Determine the (X, Y) coordinate at the center of the cell enclosing the given text.  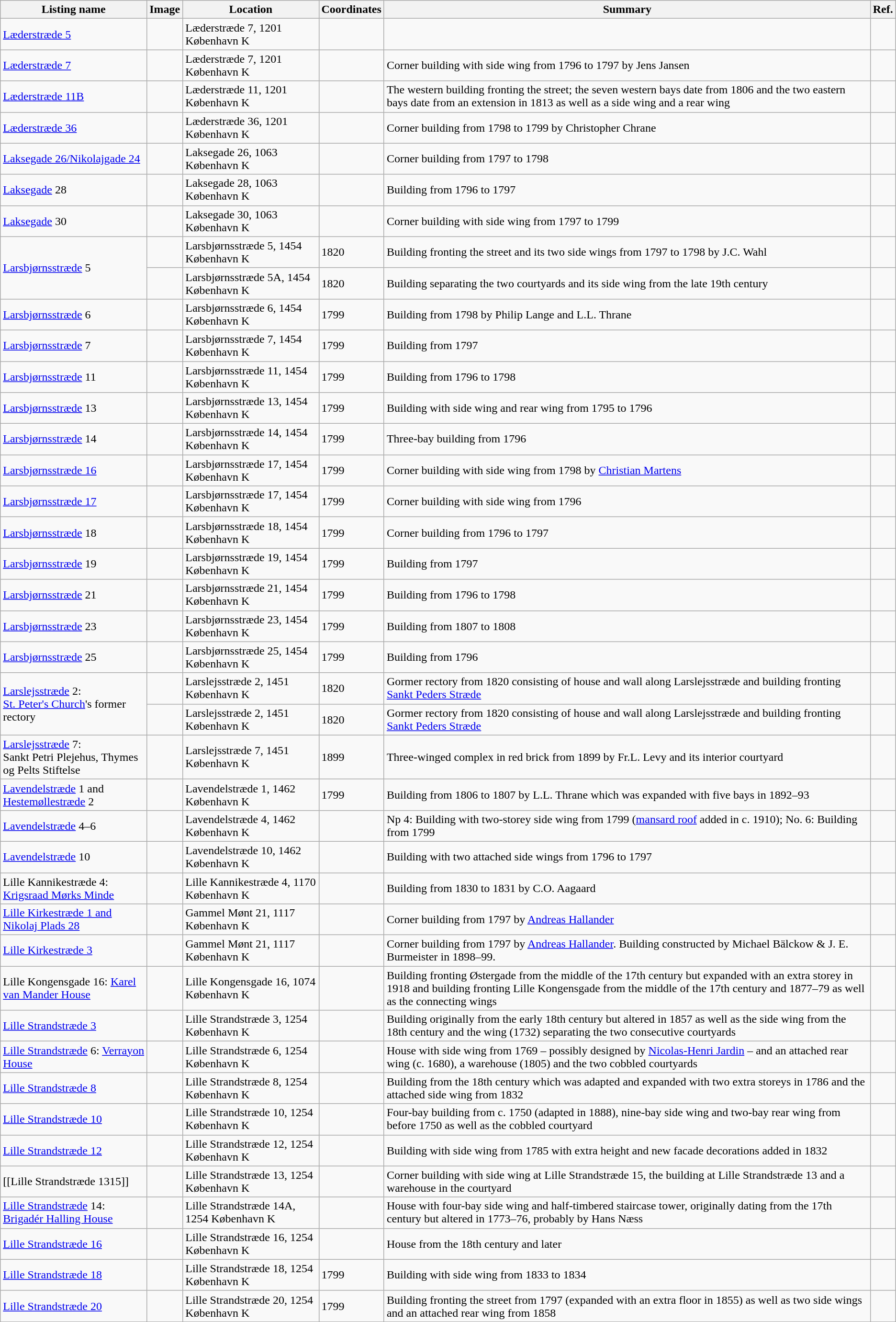
Building from 1807 to 1808 (627, 626)
[[Lille Strandstræde 1315]] (74, 1182)
Building with side wing from 1833 to 1834 (627, 1275)
Larsbjørnsstræde 6, 1454 København K (251, 314)
Lille Strandstræde 10 (74, 1119)
Listing name (74, 10)
Larsbjørnsstræde 18 (74, 532)
Læderstræde 36, 1201 København K (251, 127)
Lavendelstræde 10, 1462 København K (251, 857)
Lille Strandstræde 16, 1254 København K (251, 1244)
Lavendelstræde 4, 1462 København K (251, 825)
Larsbjørnsstræde 19 (74, 564)
Building fronting the street from 1797 (expanded with an extra floor in 1855) as well as two side wings and an attached rear wing from 1858 (627, 1306)
Building from 1796 to 1797 (627, 190)
Laksegade 30, 1063 København K (251, 221)
Larsbjørnsstræde 5, 1454 København K (251, 252)
Location (251, 10)
Lille Kongensgade 16: Karel van Mander House (74, 988)
Corner building from 1797 by Andreas Hallander. Building constructed by Michael Bälckow & J. E. Burmeister in 1898–99. (627, 951)
Corner building with side wing from 1798 by Christian Martens (627, 470)
Building separating the two courtyards and its side wing from the late 19th century (627, 283)
Lavendelstræde 1 and Hestemøllestræde 2 (74, 795)
Larsbjørnsstræde 23 (74, 626)
Image (165, 10)
Laksegade 26/Nikolajgade 24 (74, 159)
Laksegade 26, 1063 København K (251, 159)
Lille Strandstræde 6, 1254 København K (251, 1057)
Larsbjørnsstræde 11 (74, 376)
Larsbjørnsstræde 5A, 1454 København K (251, 283)
Four-bay building from c. 1750 (adapted in 1888), nine-bay side wing and two-bay rear wing from before 1750 as well as the cobbled courtyard (627, 1119)
Building from 1806 to 1807 by L.L. Thrane which was expanded with five bays in 1892–93 (627, 795)
Larsbjørnsstræde 5 (74, 268)
Three-winged complex in red brick from 1899 by Fr.L. Levy and its interior courtyard (627, 757)
Larsbjørnsstræde 14 (74, 440)
Larsbjørnsstræde 13 (74, 408)
Corner building from 1797 to 1798 (627, 159)
Building from 1798 by Philip Lange and L.L. Thrane (627, 314)
Coordinates (351, 10)
Corner building with side wing from 1797 to 1799 (627, 221)
Ref. (883, 10)
Laksegade 28, 1063 København K (251, 190)
Lille Strandstræde 12 (74, 1150)
House from the 18th century and later (627, 1244)
Summary (627, 10)
Corner building with side wing from 1796 to 1797 by Jens Jansen (627, 65)
Lille Strandstræde 3 (74, 1026)
Larsbjørnsstræde 6 (74, 314)
Building from 1830 to 1831 by C.O. Aagaard (627, 888)
1899 (351, 757)
Lille Strandstræde 12, 1254 København K (251, 1150)
Laksegade 30 (74, 221)
Lille Strandstræde 8, 1254 København K (251, 1088)
Læderstræde 11, 1201 København K (251, 97)
Lille Strandstræde 14A, 1254 København K (251, 1212)
Lille Strandstræde 18, 1254 København K (251, 1275)
Larsbjørnsstræde 19, 1454 København K (251, 564)
Larsbjørnsstræde 21, 1454 København K (251, 595)
Corner building with side wing at Lille Strandstræde 15, the building at Lille Strandstræde 13 and a warehouse in the courtyard (627, 1182)
Corner building from 1797 by Andreas Hallander (627, 919)
Larslejsstræde 2:St. Peter's Church's former rectory (74, 704)
Læderstræde 36 (74, 127)
Lavendelstræde 1, 1462 København K (251, 795)
Lille Kongensgade 16, 1074 København K (251, 988)
Lille Strandstræde 8 (74, 1088)
Læderstræde 5 (74, 34)
Building from 1796 (627, 657)
Lille Strandstræde 18 (74, 1275)
Larslejsstræde 7:Sankt Petri Plejehus, Thymes og Pelts Stiftelse (74, 757)
Lavendelstræde 4–6 (74, 825)
Larsbjørnsstræde 11, 1454 København K (251, 376)
Building fronting the street and its two side wings from 1797 to 1798 by J.C. Wahl (627, 252)
Larsbjørnsstræde 17 (74, 502)
Three-bay building from 1796 (627, 440)
Lille Strandstræde 6: Verrayon House (74, 1057)
Larsbjørnsstræde 7 (74, 346)
Lille Strandstræde 14: Brigadér Halling House (74, 1212)
Lille Strandstræde 16 (74, 1244)
Lille Strandstræde 10, 1254 København K (251, 1119)
Building with side wing and rear wing from 1795 to 1796 (627, 408)
Building from the 18th century which was adapted and expanded with two extra storeys in 1786 and the attached side wing from 1832 (627, 1088)
Corner building with side wing from 1796 (627, 502)
Lille Strandstræde 20 (74, 1306)
Larsbjørnsstræde 7, 1454 København K (251, 346)
Building with side wing from 1785 with extra height and new facade decorations added in 1832 (627, 1150)
Larsbjørnsstræde 14, 1454 København K (251, 440)
Larsbjørnsstræde 25, 1454 København K (251, 657)
Larsbjørnsstræde 18, 1454 København K (251, 532)
Lille Kannikestræde 4, 1170 København K (251, 888)
Np 4: Building with two-storey side wing from 1799 (mansard roof added in c. 1910); No. 6: Building from 1799 (627, 825)
Corner building from 1798 to 1799 by Christopher Chrane (627, 127)
Larsbjørnsstræde 16 (74, 470)
Larsbjørnsstræde 23, 1454 København K (251, 626)
Laksegade 28 (74, 190)
Lille Kirkestræde 3 (74, 951)
Lille Kannikestræde 4: Krigsraad Mørks Minde (74, 888)
Building with two attached side wings from 1796 to 1797 (627, 857)
Corner building from 1796 to 1797 (627, 532)
Lille Strandstræde 20, 1254 København K (251, 1306)
Lille Strandstræde 13, 1254 København K (251, 1182)
Larslejsstræde 7, 1451 København K (251, 757)
Lille Kirkestræde 1 and Nikolaj Plads 28 (74, 919)
Larsbjørnsstræde 21 (74, 595)
Læderstræde 7 (74, 65)
Larsbjørnsstræde 25 (74, 657)
Lavendelstræde 10 (74, 857)
Lille Strandstræde 3, 1254 København K (251, 1026)
Læderstræde 11B (74, 97)
Larsbjørnsstræde 13, 1454 København K (251, 408)
